Return the (x, y) coordinate for the center point of the cell that contains the specified text.  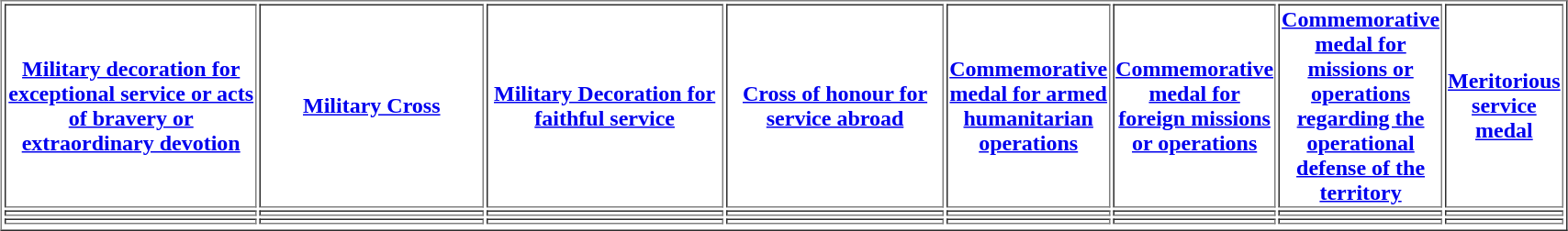
Military Decoration for faithful service (604, 105)
Military decoration for exceptional service or acts of bravery or extraordinary devotion (130, 105)
Commemorative medal for missions or operations regarding the operational defense of the territory (1361, 105)
Commemorative medal for armed humanitarian operations (1028, 105)
Cross of honour for service abroad (835, 105)
Military Cross (371, 105)
Meritorious service medal (1504, 105)
Commemorative medal for foreign missions or operations (1194, 105)
